Determine the [x, y] coordinate at the center of the cell enclosing the given text.  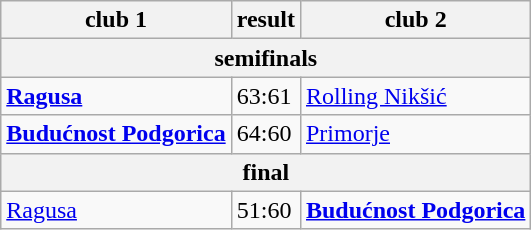
club 2 [415, 20]
result [266, 20]
Primorje [415, 134]
semifinals [266, 58]
64:60 [266, 134]
club 1 [116, 20]
63:61 [266, 96]
final [266, 172]
51:60 [266, 210]
Rolling Nikšić [415, 96]
